Provide the (x, y) coordinate of the cell's center where the given text is located.  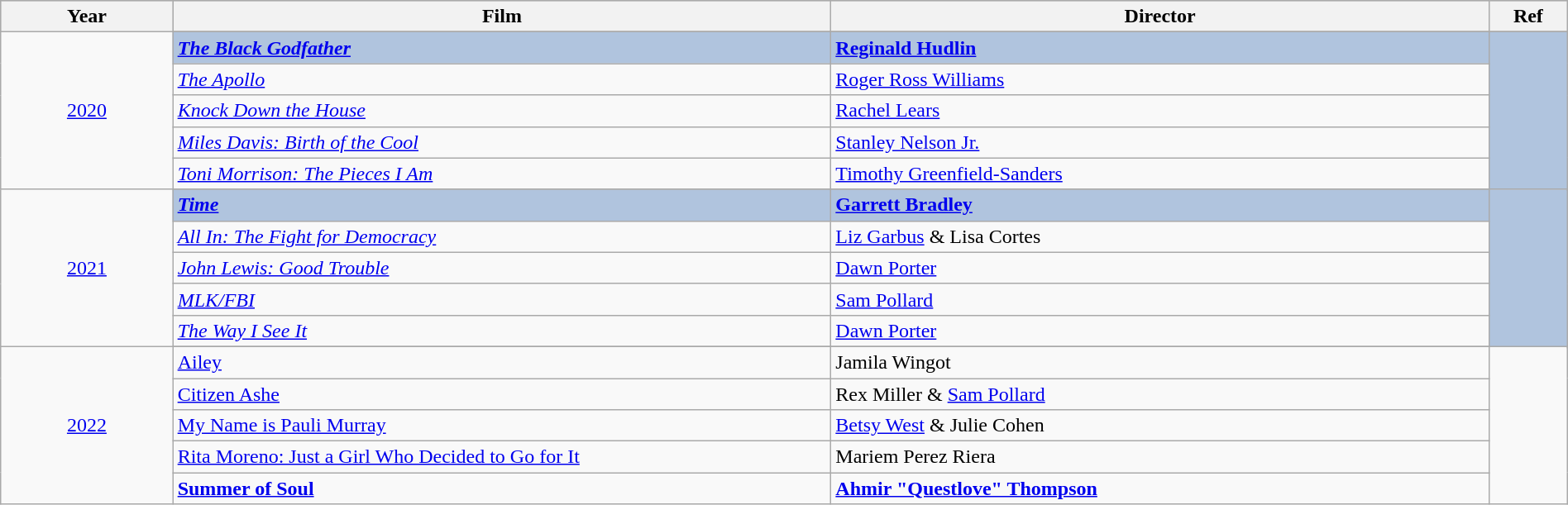
Jamila Wingot (1160, 362)
Ailey (502, 362)
My Name is Pauli Murray (502, 426)
The Apollo (502, 79)
The Black Godfather (502, 48)
2021 (87, 268)
Knock Down the House (502, 111)
The Way I See It (502, 331)
Liz Garbus & Lisa Cortes (1160, 236)
Rex Miller & Sam Pollard (1160, 394)
MLK/FBI (502, 299)
Roger Ross Williams (1160, 79)
2022 (87, 425)
Rachel Lears (1160, 111)
Ahmir "Questlove" Thompson (1160, 488)
Ref (1528, 17)
Miles Davis: Birth of the Cool (502, 142)
All In: The Fight for Democracy (502, 236)
Reginald Hudlin (1160, 48)
Stanley Nelson Jr. (1160, 142)
2020 (87, 111)
Citizen Ashe (502, 394)
John Lewis: Good Trouble (502, 268)
Time (502, 205)
Timothy Greenfield-Sanders (1160, 174)
Summer of Soul (502, 488)
Director (1160, 17)
Mariem Perez Riera (1160, 457)
Rita Moreno: Just a Girl Who Decided to Go for It (502, 457)
Garrett Bradley (1160, 205)
Toni Morrison: The Pieces I Am (502, 174)
Sam Pollard (1160, 299)
Year (87, 17)
Film (502, 17)
Betsy West & Julie Cohen (1160, 426)
